Return (x, y) of the center of cell containing provided text 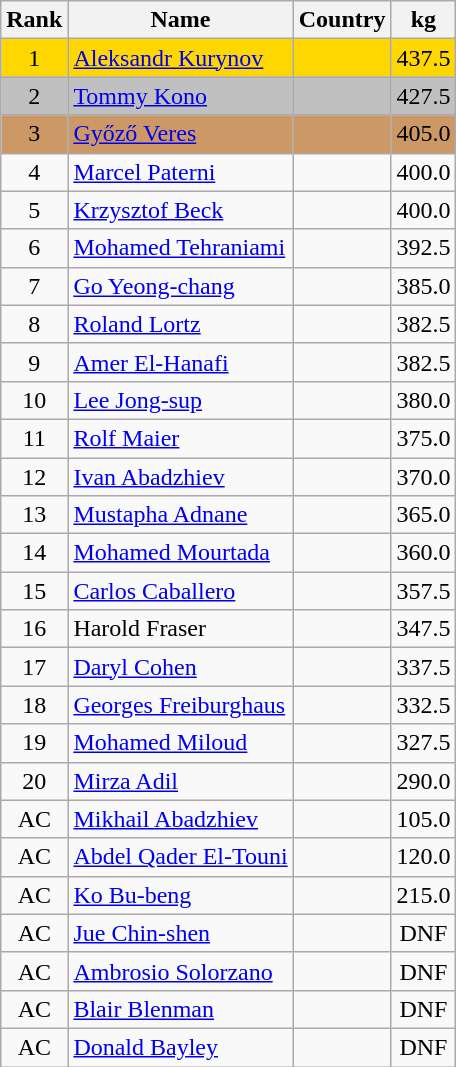
337.5 (424, 667)
Mohamed Miloud (180, 743)
13 (34, 515)
Ambrosio Solorzano (180, 971)
380.0 (424, 400)
3 (34, 134)
Krzysztof Beck (180, 210)
Mohamed Tehraniami (180, 248)
Jue Chin-shen (180, 933)
360.0 (424, 553)
357.5 (424, 591)
105.0 (424, 819)
375.0 (424, 438)
Roland Lortz (180, 324)
12 (34, 477)
437.5 (424, 58)
Daryl Cohen (180, 667)
1 (34, 58)
290.0 (424, 781)
385.0 (424, 286)
Ko Bu-beng (180, 895)
Harold Fraser (180, 629)
Go Yeong-chang (180, 286)
Country (342, 20)
14 (34, 553)
365.0 (424, 515)
327.5 (424, 743)
2 (34, 96)
Marcel Paterni (180, 172)
427.5 (424, 96)
15 (34, 591)
332.5 (424, 705)
11 (34, 438)
16 (34, 629)
Donald Bayley (180, 1047)
Carlos Caballero (180, 591)
Amer El-Hanafi (180, 362)
Rank (34, 20)
4 (34, 172)
kg (424, 20)
370.0 (424, 477)
Abdel Qader El-Touni (180, 857)
20 (34, 781)
Georges Freiburghaus (180, 705)
Mohamed Mourtada (180, 553)
Győző Veres (180, 134)
Rolf Maier (180, 438)
18 (34, 705)
Name (180, 20)
9 (34, 362)
120.0 (424, 857)
Tommy Kono (180, 96)
Lee Jong-sup (180, 400)
Mirza Adil (180, 781)
Ivan Abadzhiev (180, 477)
215.0 (424, 895)
Mustapha Adnane (180, 515)
Blair Blenman (180, 1009)
10 (34, 400)
7 (34, 286)
Mikhail Abadzhiev (180, 819)
8 (34, 324)
6 (34, 248)
405.0 (424, 134)
17 (34, 667)
Aleksandr Kurynov (180, 58)
5 (34, 210)
347.5 (424, 629)
19 (34, 743)
392.5 (424, 248)
